For the text-containing cell, return its midpoint in (x, y) coordinate format. 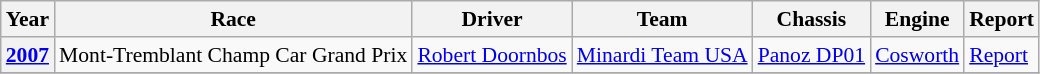
Panoz DP01 (812, 55)
Race (233, 19)
Year (28, 19)
Chassis (812, 19)
Driver (492, 19)
2007 (28, 55)
Robert Doornbos (492, 55)
Minardi Team USA (662, 55)
Cosworth (917, 55)
Mont-Tremblant Champ Car Grand Prix (233, 55)
Team (662, 19)
Engine (917, 19)
